Scan for the cell matching the given text and deliver its [x, y] coordinate at center. 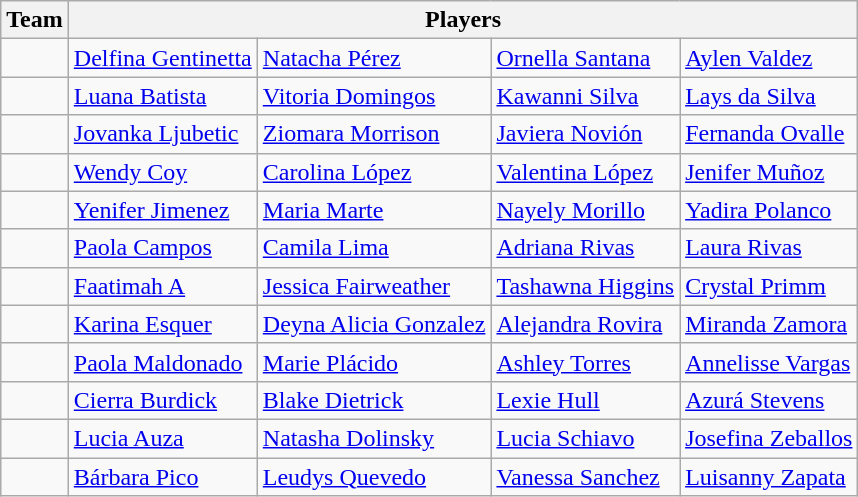
Bárbara Pico [162, 477]
Fernanda Ovalle [769, 134]
Azurá Stevens [769, 400]
Leudys Quevedo [374, 477]
Blake Dietrick [374, 400]
Natacha Pérez [374, 58]
Annelisse Vargas [769, 362]
Lexie Hull [586, 400]
Nayely Morillo [586, 210]
Tashawna Higgins [586, 286]
Ziomara Morrison [374, 134]
Lucia Schiavo [586, 438]
Jenifer Muñoz [769, 172]
Ashley Torres [586, 362]
Javiera Novión [586, 134]
Carolina López [374, 172]
Laura Rivas [769, 248]
Jovanka Ljubetic [162, 134]
Luana Batista [162, 96]
Vitoria Domingos [374, 96]
Jessica Fairweather [374, 286]
Wendy Coy [162, 172]
Yenifer Jimenez [162, 210]
Adriana Rivas [586, 248]
Aylen Valdez [769, 58]
Alejandra Rovira [586, 324]
Lucia Auza [162, 438]
Lays da Silva [769, 96]
Players [463, 20]
Marie Plácido [374, 362]
Paola Maldonado [162, 362]
Camila Lima [374, 248]
Ornella Santana [586, 58]
Paola Campos [162, 248]
Karina Esquer [162, 324]
Luisanny Zapata [769, 477]
Valentina López [586, 172]
Faatimah A [162, 286]
Yadira Polanco [769, 210]
Cierra Burdick [162, 400]
Kawanni Silva [586, 96]
Delfina Gentinetta [162, 58]
Crystal Primm [769, 286]
Miranda Zamora [769, 324]
Josefina Zeballos [769, 438]
Vanessa Sanchez [586, 477]
Deyna Alicia Gonzalez [374, 324]
Team [35, 20]
Natasha Dolinsky [374, 438]
Maria Marte [374, 210]
